For the text-containing cell, return its midpoint in (x, y) coordinate format. 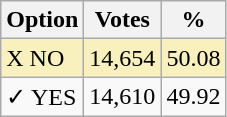
14,654 (122, 58)
% (194, 20)
Option (42, 20)
X NO (42, 58)
Votes (122, 20)
✓ YES (42, 97)
49.92 (194, 97)
50.08 (194, 58)
14,610 (122, 97)
